For the text-containing cell, return its midpoint in [X, Y] coordinate format. 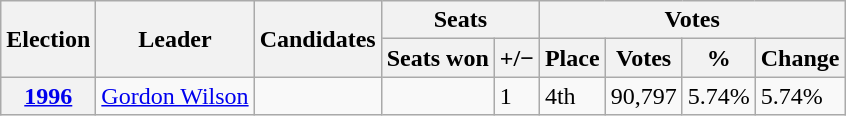
Candidates [318, 39]
+/− [516, 58]
1 [516, 96]
Seats won [438, 58]
Seats [460, 20]
1996 [48, 96]
Leader [175, 39]
% [718, 58]
Place [572, 58]
90,797 [644, 96]
Gordon Wilson [175, 96]
Election [48, 39]
4th [572, 96]
Change [800, 58]
